Pinpoint the cell where the given text exists, returning its (x, y) midpoint coordinate. 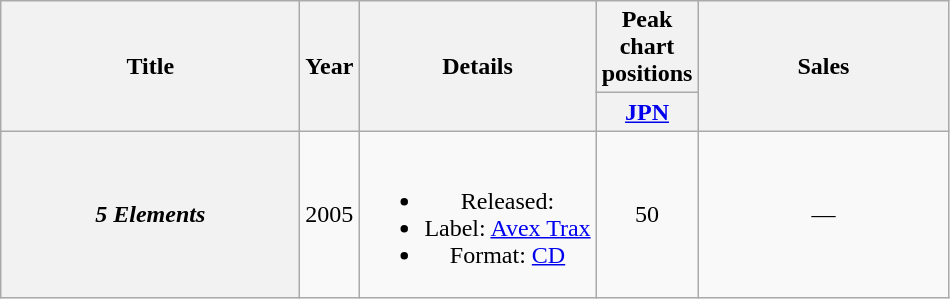
Year (330, 66)
Title (150, 66)
Released: Label: Avex TraxFormat: CD (478, 214)
JPN (647, 112)
5 Elements (150, 214)
Details (478, 66)
Peak chart positions (647, 47)
— (824, 214)
50 (647, 214)
Sales (824, 66)
2005 (330, 214)
